Identify which cell holds the provided text, then report its (x, y) central coordinate. 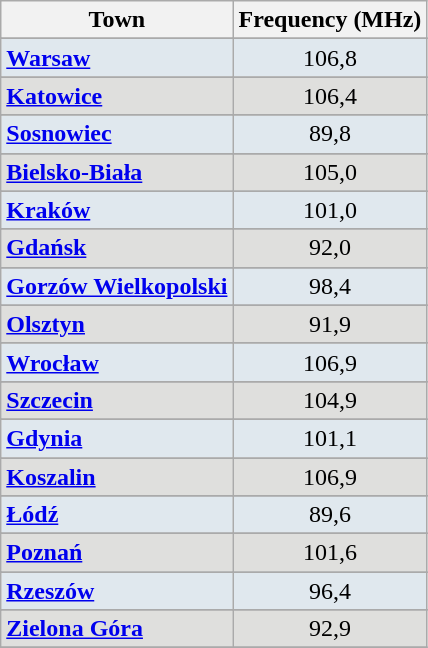
96,4 (330, 591)
Gorzów Wielkopolski (117, 286)
105,0 (330, 172)
89,8 (330, 134)
Gdynia (117, 438)
Wrocław (117, 362)
Szczecin (117, 400)
Olsztyn (117, 324)
Sosnowiec (117, 134)
92,9 (330, 629)
Town (117, 20)
Katowice (117, 96)
Poznań (117, 553)
Rzeszów (117, 591)
Bielsko-Biała (117, 172)
89,6 (330, 515)
Frequency (MHz) (330, 20)
106,8 (330, 58)
Warsaw (117, 58)
91,9 (330, 324)
98,4 (330, 286)
104,9 (330, 400)
101,1 (330, 438)
101,0 (330, 210)
Kraków (117, 210)
Gdańsk (117, 248)
106,4 (330, 96)
92,0 (330, 248)
Zielona Góra (117, 629)
Łódź (117, 515)
101,6 (330, 553)
Koszalin (117, 477)
